Capture the cell that displays the provided text and extract its (X, Y) central coordinate. 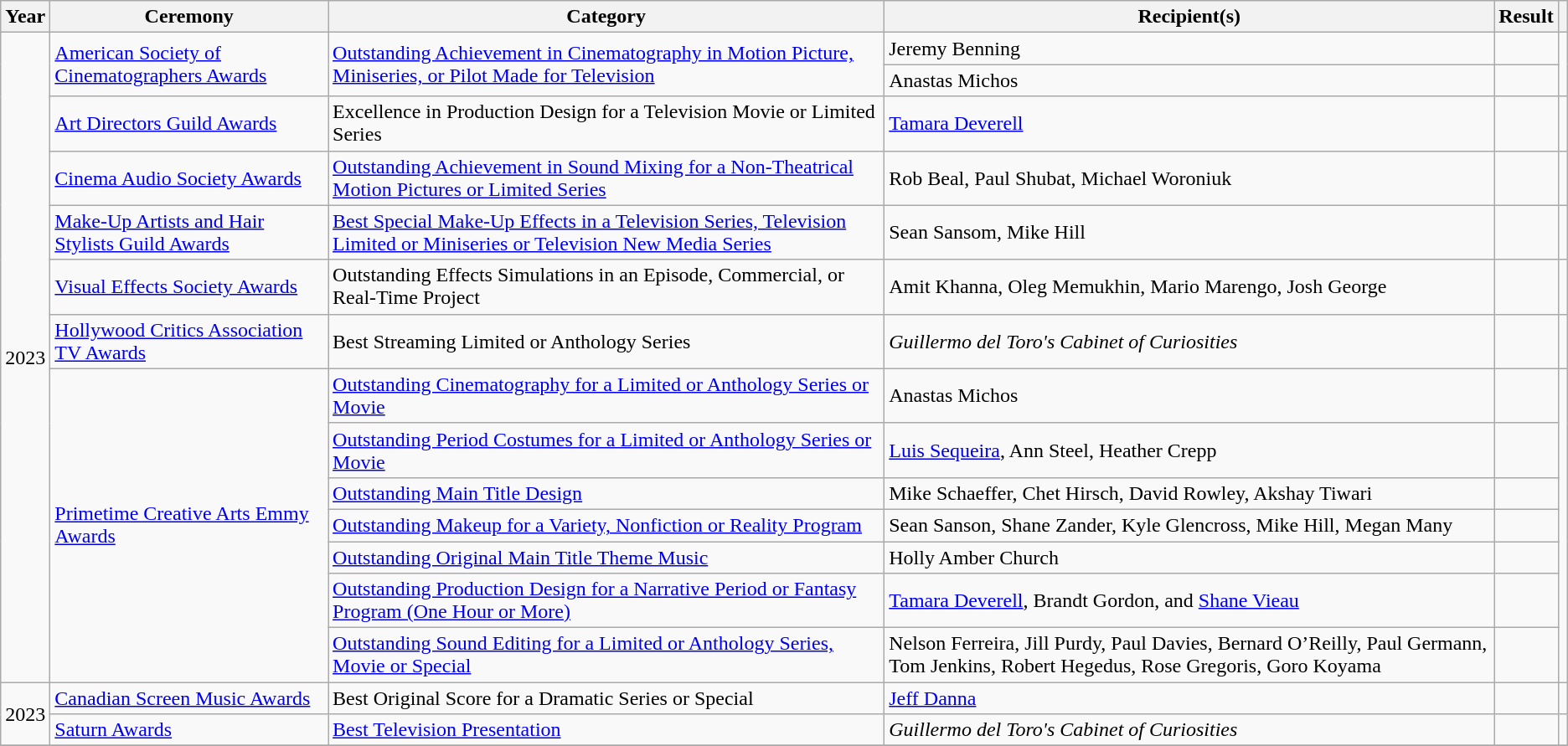
Canadian Screen Music Awards (189, 698)
Tamara Deverell, Brandt Gordon, and Shane Vieau (1189, 601)
Luis Sequeira, Ann Steel, Heather Crepp (1189, 450)
Year (25, 17)
Hollywood Critics Association TV Awards (189, 342)
Sean Sanson, Shane Zander, Kyle Glencross, Mike Hill, Megan Many (1189, 525)
Amit Khanna, Oleg Memukhin, Mario Marengo, Josh George (1189, 286)
Outstanding Original Main Title Theme Music (606, 557)
Visual Effects Society Awards (189, 286)
Best Special Make-Up Effects in a Television Series, Television Limited or Miniseries or Television New Media Series (606, 233)
Outstanding Makeup for a Variety, Nonfiction or Reality Program (606, 525)
Best Television Presentation (606, 730)
Outstanding Main Title Design (606, 493)
Make-Up Artists and Hair Stylists Guild Awards (189, 233)
Excellence in Production Design for a Television Movie or Limited Series (606, 124)
Ceremony (189, 17)
Rob Beal, Paul Shubat, Michael Woroniuk (1189, 177)
American Society of Cinematographers Awards (189, 64)
Cinema Audio Society Awards (189, 177)
Saturn Awards (189, 730)
Nelson Ferreira, Jill Purdy, Paul Davies, Bernard O’Reilly, Paul Germann, Tom Jenkins, Robert Hegedus, Rose Gregoris, Goro Koyama (1189, 655)
Outstanding Period Costumes for a Limited or Anthology Series or Movie (606, 450)
Outstanding Cinematography for a Limited or Anthology Series or Movie (606, 395)
Outstanding Sound Editing for a Limited or Anthology Series, Movie or Special (606, 655)
Sean Sansom, Mike Hill (1189, 233)
Outstanding Effects Simulations in an Episode, Commercial, or Real-Time Project (606, 286)
Holly Amber Church (1189, 557)
Jeff Danna (1189, 698)
Outstanding Achievement in Sound Mixing for a Non-Theatrical Motion Pictures or Limited Series (606, 177)
Result (1526, 17)
Best Original Score for a Dramatic Series or Special (606, 698)
Outstanding Production Design for a Narrative Period or Fantasy Program (One Hour or More) (606, 601)
Primetime Creative Arts Emmy Awards (189, 525)
Tamara Deverell (1189, 124)
Mike Schaeffer, Chet Hirsch, David Rowley, Akshay Tiwari (1189, 493)
Art Directors Guild Awards (189, 124)
Recipient(s) (1189, 17)
Jeremy Benning (1189, 49)
Category (606, 17)
Best Streaming Limited or Anthology Series (606, 342)
Outstanding Achievement in Cinematography in Motion Picture, Miniseries, or Pilot Made for Television (606, 64)
